Output the (x, y) coordinate of the center of the cell containing the given text.  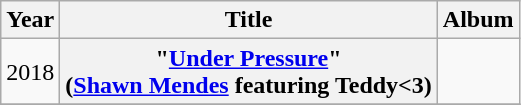
Title (248, 20)
2018 (30, 72)
Year (30, 20)
Album (478, 20)
"Under Pressure"(Shawn Mendes featuring Teddy<3) (248, 72)
